Detect which cell encompasses the target text, then output its (x, y) center coordinate. 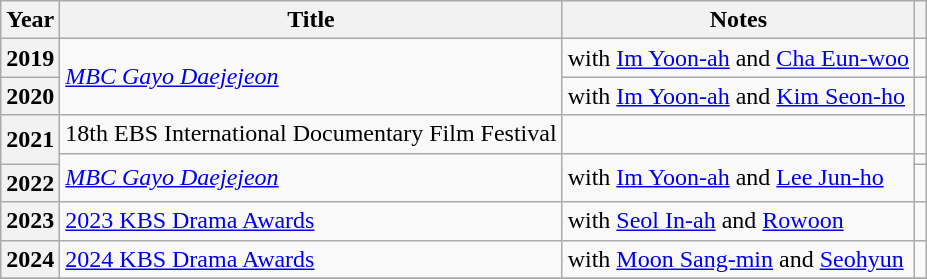
18th EBS International Documentary Film Festival (311, 134)
2022 (30, 183)
with Im Yoon-ah and Kim Seon-ho (738, 96)
with Im Yoon-ah and Lee Jun-ho (738, 178)
Title (311, 20)
with Seol In-ah and Rowoon (738, 221)
with Moon Sang-min and Seohyun (738, 259)
2021 (30, 140)
2023 (30, 221)
Notes (738, 20)
2023 KBS Drama Awards (311, 221)
2024 KBS Drama Awards (311, 259)
2024 (30, 259)
with Im Yoon-ah and Cha Eun-woo (738, 58)
Year (30, 20)
2020 (30, 96)
2019 (30, 58)
